For the text-containing cell, return its midpoint in [X, Y] coordinate format. 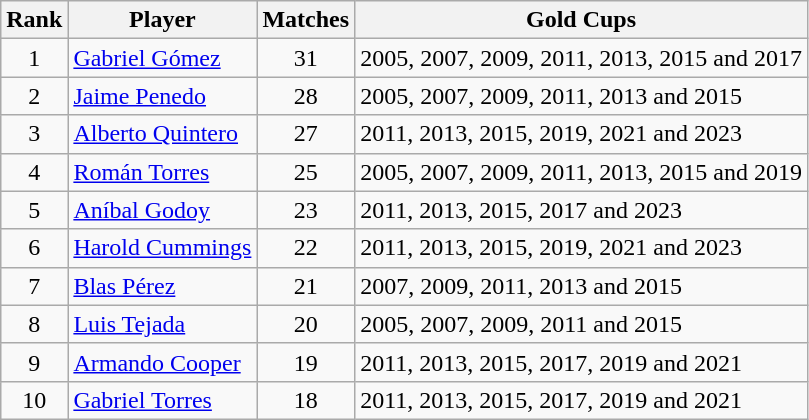
7 [34, 286]
2011, 2013, 2015, 2017 and 2023 [582, 210]
20 [306, 324]
2005, 2007, 2009, 2011, 2013 and 2015 [582, 96]
1 [34, 58]
23 [306, 210]
Blas Pérez [162, 286]
2005, 2007, 2009, 2011 and 2015 [582, 324]
2007, 2009, 2011, 2013 and 2015 [582, 286]
5 [34, 210]
2005, 2007, 2009, 2011, 2013, 2015 and 2019 [582, 172]
Román Torres [162, 172]
Rank [34, 20]
18 [306, 400]
Gold Cups [582, 20]
21 [306, 286]
19 [306, 362]
8 [34, 324]
Luis Tejada [162, 324]
3 [34, 134]
6 [34, 248]
2005, 2007, 2009, 2011, 2013, 2015 and 2017 [582, 58]
2 [34, 96]
Jaime Penedo [162, 96]
Armando Cooper [162, 362]
Gabriel Gómez [162, 58]
28 [306, 96]
31 [306, 58]
10 [34, 400]
Matches [306, 20]
Harold Cummings [162, 248]
22 [306, 248]
Player [162, 20]
Aníbal Godoy [162, 210]
Gabriel Torres [162, 400]
9 [34, 362]
4 [34, 172]
25 [306, 172]
27 [306, 134]
Alberto Quintero [162, 134]
